Provide the (x, y) coordinate of the cell's center where the given text is located.  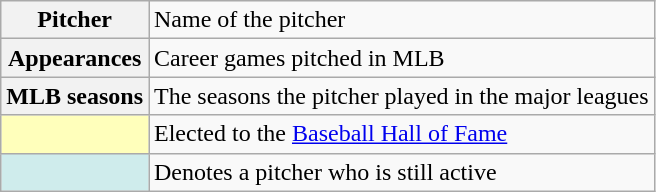
Elected to the Baseball Hall of Fame (401, 134)
Denotes a pitcher who is still active (401, 172)
Pitcher (75, 20)
Career games pitched in MLB (401, 58)
The seasons the pitcher played in the major leagues (401, 96)
Name of the pitcher (401, 20)
MLB seasons (75, 96)
Appearances (75, 58)
